Pinpoint the cell where the given text exists, returning its [x, y] midpoint coordinate. 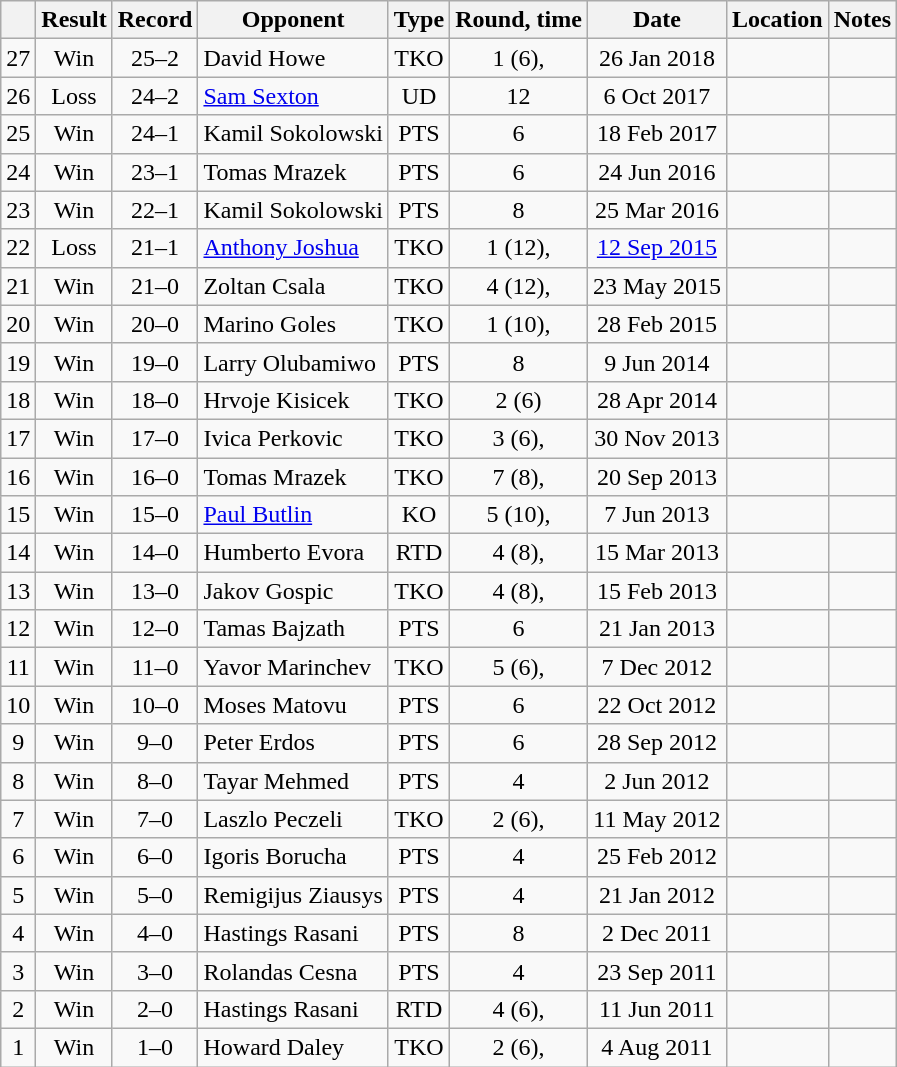
KO [418, 515]
6 Oct 2017 [656, 96]
Igoris Borucha [293, 857]
14 [18, 553]
1 (6), [519, 58]
23 [18, 210]
Location [777, 20]
Date [656, 20]
David Howe [293, 58]
Tamas Bajzath [293, 629]
15–0 [155, 515]
25 Feb 2012 [656, 857]
20 [18, 324]
Ivica Perkovic [293, 438]
21 Jan 2013 [656, 629]
Yavor Marinchev [293, 667]
5 (6), [519, 667]
21 [18, 286]
22 [18, 248]
15 [18, 515]
15 Feb 2013 [656, 591]
9 [18, 743]
4 (6), [519, 1009]
22 Oct 2012 [656, 705]
23 Sep 2011 [656, 971]
2 (6) [519, 400]
18–0 [155, 400]
7 [18, 819]
25–2 [155, 58]
Hrvoje Kisicek [293, 400]
28 Sep 2012 [656, 743]
9–0 [155, 743]
Result [74, 20]
28 Apr 2014 [656, 400]
13 [18, 591]
18 Feb 2017 [656, 134]
28 Feb 2015 [656, 324]
2 Jun 2012 [656, 781]
2–0 [155, 1009]
Zoltan Csala [293, 286]
23–1 [155, 172]
21–0 [155, 286]
21–1 [155, 248]
Marino Goles [293, 324]
Round, time [519, 20]
20–0 [155, 324]
5 (10), [519, 515]
25 Mar 2016 [656, 210]
7 Jun 2013 [656, 515]
Type [418, 20]
UD [418, 96]
21 Jan 2012 [656, 895]
2 Dec 2011 [656, 933]
5–0 [155, 895]
15 Mar 2013 [656, 553]
1 (12), [519, 248]
24 [18, 172]
12–0 [155, 629]
1–0 [155, 1047]
3 (6), [519, 438]
Rolandas Cesna [293, 971]
12 Sep 2015 [656, 248]
Tayar Mehmed [293, 781]
Paul Butlin [293, 515]
10 [18, 705]
7–0 [155, 819]
23 May 2015 [656, 286]
24–2 [155, 96]
16 [18, 477]
Humberto Evora [293, 553]
7 Dec 2012 [656, 667]
20 Sep 2013 [656, 477]
11–0 [155, 667]
Moses Matovu [293, 705]
11 [18, 667]
11 May 2012 [656, 819]
3–0 [155, 971]
Opponent [293, 20]
6–0 [155, 857]
22–1 [155, 210]
10–0 [155, 705]
19–0 [155, 362]
1 [18, 1047]
4 Aug 2011 [656, 1047]
3 [18, 971]
9 Jun 2014 [656, 362]
Notes [862, 20]
Laszlo Peczeli [293, 819]
Record [155, 20]
4 (12), [519, 286]
8–0 [155, 781]
18 [18, 400]
1 (10), [519, 324]
13–0 [155, 591]
Anthony Joshua [293, 248]
17 [18, 438]
16–0 [155, 477]
19 [18, 362]
11 Jun 2011 [656, 1009]
14–0 [155, 553]
7 (8), [519, 477]
Remigijus Ziausys [293, 895]
4–0 [155, 933]
17–0 [155, 438]
30 Nov 2013 [656, 438]
26 Jan 2018 [656, 58]
24 Jun 2016 [656, 172]
24–1 [155, 134]
2 [18, 1009]
Howard Daley [293, 1047]
Jakov Gospic [293, 591]
5 [18, 895]
Larry Olubamiwo [293, 362]
27 [18, 58]
26 [18, 96]
25 [18, 134]
Peter Erdos [293, 743]
Sam Sexton [293, 96]
